Pinpoint the cell where the given text exists, returning its [x, y] midpoint coordinate. 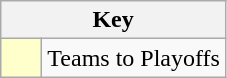
Teams to Playoffs [134, 58]
Key [114, 20]
